Scan for the cell matching the given text and deliver its [x, y] coordinate at center. 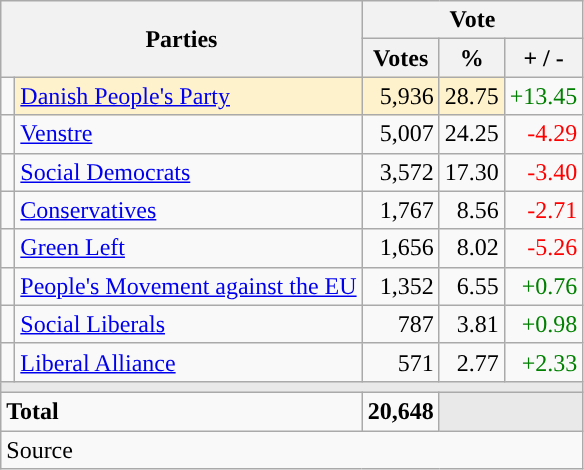
-4.29 [544, 134]
Conservatives [188, 210]
1,767 [400, 210]
6.55 [472, 286]
787 [400, 324]
-2.71 [544, 210]
+ / - [544, 58]
5,007 [400, 134]
1,352 [400, 286]
Votes [400, 58]
24.25 [472, 134]
Parties [182, 39]
Social Liberals [188, 324]
Venstre [188, 134]
3.81 [472, 324]
Social Democrats [188, 172]
Vote [472, 20]
571 [400, 362]
1,656 [400, 248]
+13.45 [544, 96]
Source [292, 449]
-3.40 [544, 172]
Total [182, 411]
+2.33 [544, 362]
28.75 [472, 96]
2.77 [472, 362]
-5.26 [544, 248]
17.30 [472, 172]
Liberal Alliance [188, 362]
5,936 [400, 96]
3,572 [400, 172]
People's Movement against the EU [188, 286]
20,648 [400, 411]
+0.98 [544, 324]
Green Left [188, 248]
+0.76 [544, 286]
8.56 [472, 210]
8.02 [472, 248]
Danish People's Party [188, 96]
% [472, 58]
